Detect which cell encompasses the target text, then output its [X, Y] center coordinate. 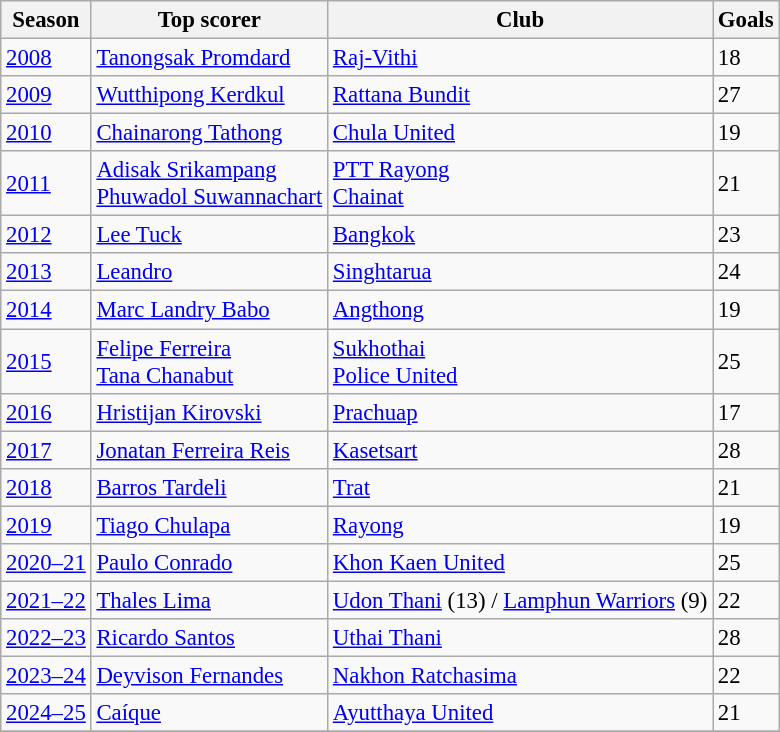
Prachuap [520, 412]
Trat [520, 487]
PTT Rayong Chainat [520, 184]
Sukhothai Police United [520, 362]
Singhtarua [520, 273]
Tiago Chulapa [209, 525]
2009 [46, 95]
Marc Landry Babo [209, 310]
2014 [46, 310]
Deyvison Fernandes [209, 675]
2012 [46, 235]
2011 [46, 184]
Barros Tardeli [209, 487]
Club [520, 20]
2023–24 [46, 675]
Raj-Vithi [520, 58]
Thales Lima [209, 600]
Felipe Ferreira Tana Chanabut [209, 362]
Season [46, 20]
Tanongsak Promdard [209, 58]
Lee Tuck [209, 235]
Nakhon Ratchasima [520, 675]
Adisak Srikampang Phuwadol Suwannachart [209, 184]
Wutthipong Kerdkul [209, 95]
2024–25 [46, 713]
2019 [46, 525]
Leandro [209, 273]
Uthai Thani [520, 638]
Goals [746, 20]
Rayong [520, 525]
2022–23 [46, 638]
2017 [46, 450]
2015 [46, 362]
2021–22 [46, 600]
18 [746, 58]
Khon Kaen United [520, 563]
2008 [46, 58]
Jonatan Ferreira Reis [209, 450]
Chainarong Tathong [209, 133]
Rattana Bundit [520, 95]
Udon Thani (13) / Lamphun Warriors (9) [520, 600]
Angthong [520, 310]
2010 [46, 133]
2013 [46, 273]
Ayutthaya United [520, 713]
Chula United [520, 133]
Kasetsart [520, 450]
24 [746, 273]
2020–21 [46, 563]
Bangkok [520, 235]
Ricardo Santos [209, 638]
Paulo Conrado [209, 563]
Hristijan Kirovski [209, 412]
2018 [46, 487]
27 [746, 95]
Top scorer [209, 20]
2016 [46, 412]
23 [746, 235]
17 [746, 412]
Caíque [209, 713]
